Return the [X, Y] coordinate for the center point of the cell that contains the specified text.  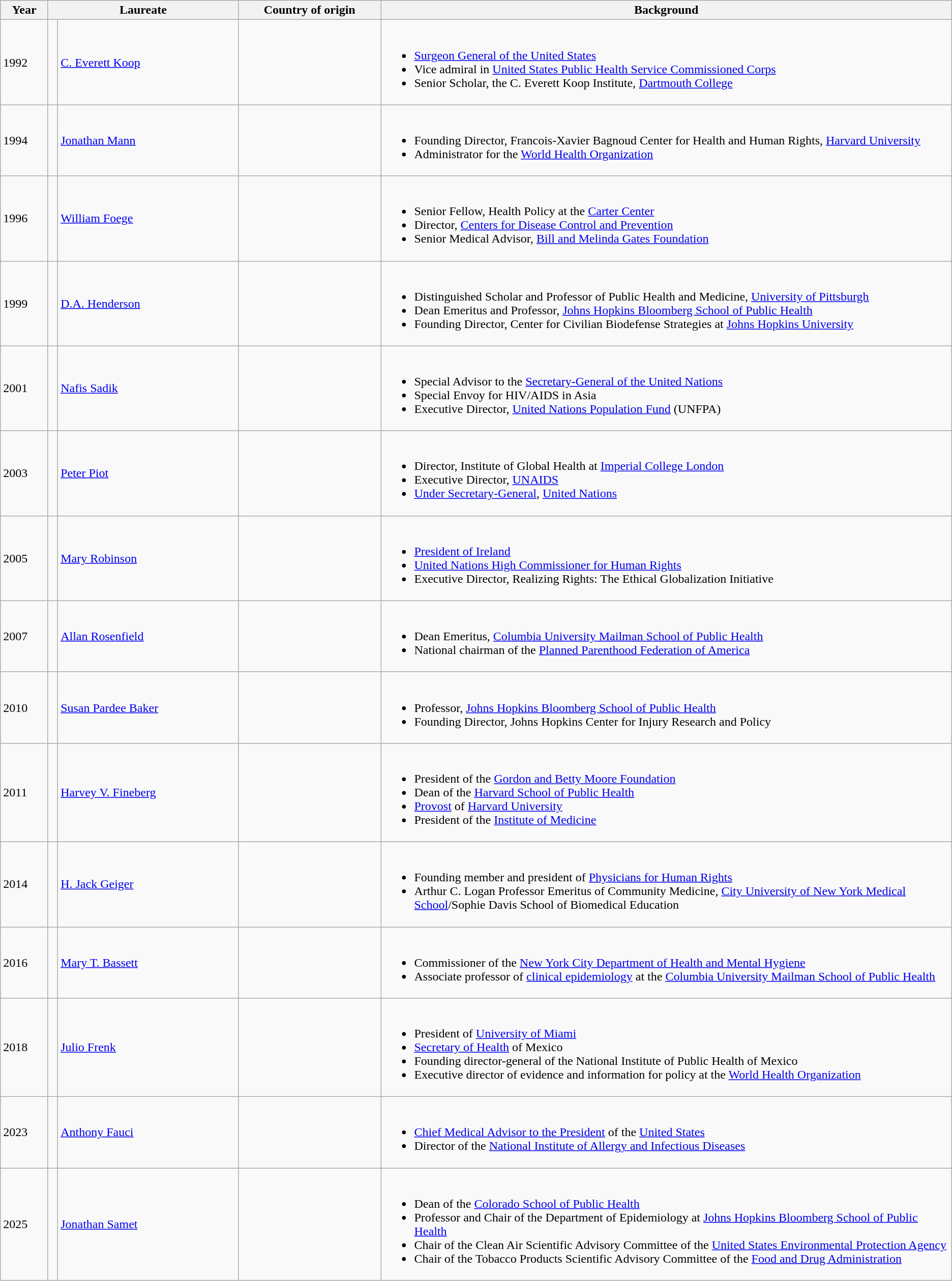
Director, Institute of Global Health at Imperial College LondonExecutive Director, UNAIDSUnder Secretary-General, United Nations [666, 473]
Year [24, 10]
Mary T. Bassett [148, 962]
Allan Rosenfield [148, 636]
Chief Medical Advisor to the President of the United StatesDirector of the National Institute of Allergy and Infectious Diseases [666, 1133]
1994 [24, 140]
Julio Frenk [148, 1048]
2010 [24, 707]
2003 [24, 473]
Peter Piot [148, 473]
2023 [24, 1133]
C. Everett Koop [148, 62]
1999 [24, 303]
President of IrelandUnited Nations High Commissioner for Human RightsExecutive Director, Realizing Rights: The Ethical Globalization Initiative [666, 558]
Dean Emeritus, Columbia University Mailman School of Public HealthNational chairman of the Planned Parenthood Federation of America [666, 636]
Professor, Johns Hopkins Bloomberg School of Public HealthFounding Director, Johns Hopkins Center for Injury Research and Policy [666, 707]
Jonathan Samet [148, 1225]
2007 [24, 636]
William Foege [148, 219]
Nafis Sadik [148, 389]
Founding Director, Francois-Xavier Bagnoud Center for Health and Human Rights, Harvard UniversityAdministrator for the World Health Organization [666, 140]
Mary Robinson [148, 558]
Anthony Fauci [148, 1133]
Susan Pardee Baker [148, 707]
Harvey V. Fineberg [148, 792]
1996 [24, 219]
Laureate [143, 10]
2011 [24, 792]
1992 [24, 62]
2016 [24, 962]
2018 [24, 1048]
Jonathan Mann [148, 140]
2014 [24, 884]
H. Jack Geiger [148, 884]
D.A. Henderson [148, 303]
Background [666, 10]
2001 [24, 389]
2025 [24, 1225]
2005 [24, 558]
Country of origin [309, 10]
